Return [X, Y] of the center of cell containing provided text 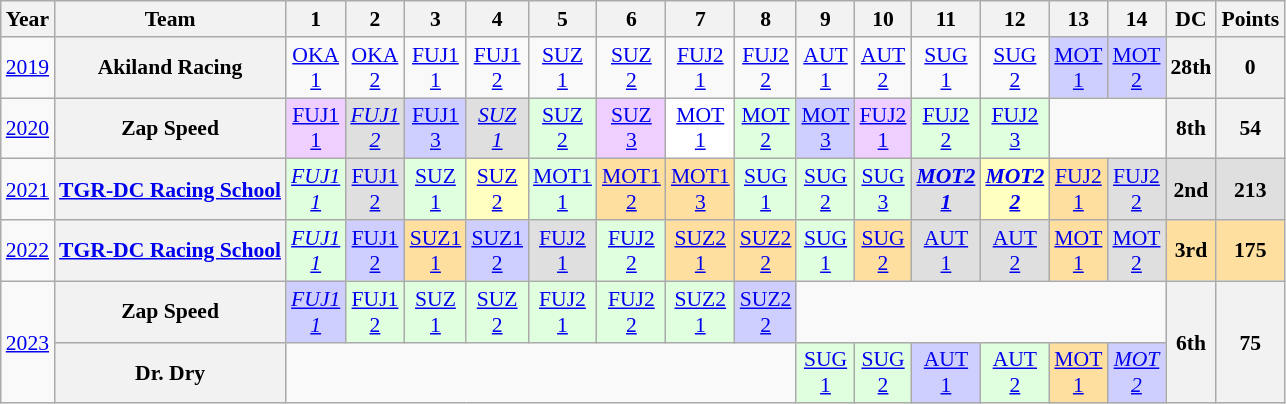
1 [316, 19]
Dr. Dry [170, 372]
FUJ13 [436, 128]
14 [1136, 19]
Year [28, 19]
DC [1192, 19]
12 [1014, 19]
MOT3 [825, 128]
11 [946, 19]
2021 [28, 190]
2022 [28, 250]
10 [884, 19]
28th [1192, 68]
MOT22 [1014, 190]
OKA1 [316, 68]
4 [497, 19]
MOT13 [700, 190]
SUG3 [884, 190]
2 [374, 19]
MOT21 [946, 190]
3rd [1192, 250]
2nd [1192, 190]
0 [1250, 68]
Team [170, 19]
5 [562, 19]
8 [766, 19]
6th [1192, 342]
175 [1250, 250]
SUZ12 [497, 250]
SUZ3 [632, 128]
FUJ23 [1014, 128]
6 [632, 19]
OKA2 [374, 68]
2019 [28, 68]
MOT11 [562, 190]
3 [436, 19]
SUZ11 [436, 250]
75 [1250, 342]
213 [1250, 190]
7 [700, 19]
Points [1250, 19]
2023 [28, 342]
2020 [28, 128]
9 [825, 19]
MOT12 [632, 190]
13 [1078, 19]
8th [1192, 128]
Akiland Racing [170, 68]
54 [1250, 128]
